For the text-containing cell, return its midpoint in (x, y) coordinate format. 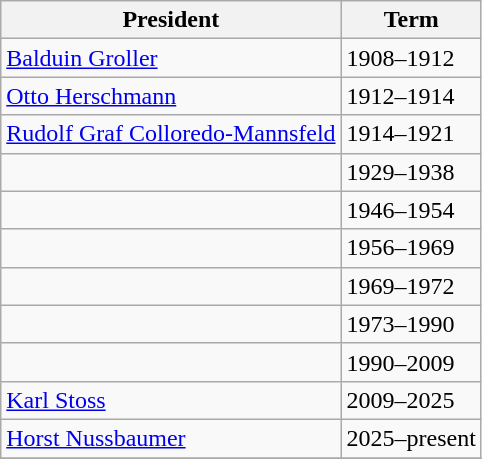
1969–1972 (411, 286)
1908–1912 (411, 58)
2009–2025 (411, 400)
Karl Stoss (171, 400)
1912–1914 (411, 96)
2025–present (411, 438)
1946–1954 (411, 210)
Rudolf Graf Colloredo-Mannsfeld (171, 134)
1973–1990 (411, 324)
Horst Nussbaumer (171, 438)
1990–2009 (411, 362)
1956–1969 (411, 248)
1914–1921 (411, 134)
1929–1938 (411, 172)
Otto Herschmann (171, 96)
President (171, 20)
Balduin Groller (171, 58)
Term (411, 20)
